Find where the given text appears and provide that cell's center as [x, y] coordinate. 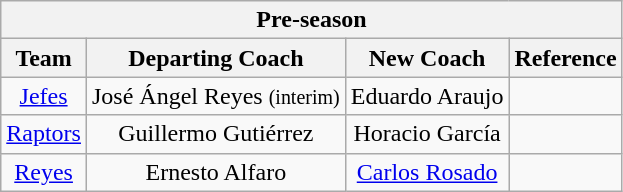
Reyes [44, 172]
Horacio García [427, 134]
Ernesto Alfaro [216, 172]
Guillermo Gutiérrez [216, 134]
Raptors [44, 134]
Team [44, 58]
Departing Coach [216, 58]
Eduardo Araujo [427, 96]
Pre-season [312, 20]
Jefes [44, 96]
Carlos Rosado [427, 172]
New Coach [427, 58]
José Ángel Reyes (interim) [216, 96]
Reference [566, 58]
